Identify which cell holds the provided text, then report its (X, Y) central coordinate. 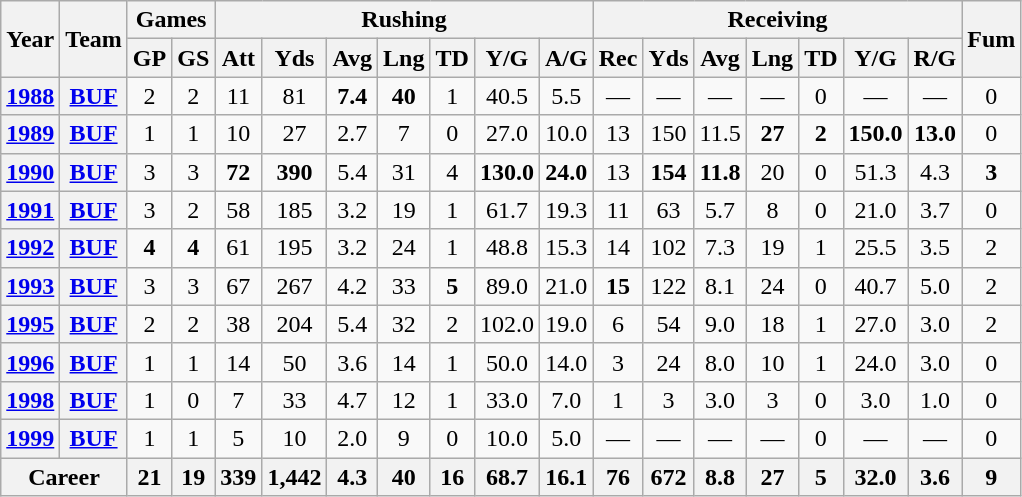
1995 (30, 324)
61.7 (506, 210)
Career (64, 477)
1996 (30, 362)
19.3 (566, 210)
15.3 (566, 248)
21 (149, 477)
150.0 (876, 134)
Year (30, 39)
7.0 (566, 400)
13.0 (935, 134)
68.7 (506, 477)
8.8 (720, 477)
Games (170, 20)
18 (772, 324)
14.0 (566, 362)
7.3 (720, 248)
Att (238, 58)
185 (294, 210)
33.0 (506, 400)
81 (294, 96)
40.5 (506, 96)
31 (404, 172)
GS (194, 58)
4.2 (352, 286)
2.0 (352, 438)
11.5 (720, 134)
1993 (30, 286)
339 (238, 477)
1992 (30, 248)
672 (668, 477)
32.0 (876, 477)
1989 (30, 134)
Receiving (778, 20)
Rec (618, 58)
20 (772, 172)
R/G (935, 58)
15 (618, 286)
50.0 (506, 362)
8 (772, 210)
40.7 (876, 286)
54 (668, 324)
1990 (30, 172)
3.7 (935, 210)
25.5 (876, 248)
267 (294, 286)
6 (618, 324)
195 (294, 248)
A/G (566, 58)
1999 (30, 438)
Team (94, 39)
50 (294, 362)
16 (452, 477)
Rushing (404, 20)
1991 (30, 210)
63 (668, 210)
32 (404, 324)
1,442 (294, 477)
89.0 (506, 286)
1988 (30, 96)
58 (238, 210)
130.0 (506, 172)
3.5 (935, 248)
5.5 (566, 96)
5.7 (720, 210)
7.4 (352, 96)
38 (238, 324)
204 (294, 324)
2.7 (352, 134)
102.0 (506, 324)
102 (668, 248)
4.7 (352, 400)
67 (238, 286)
9.0 (720, 324)
16.1 (566, 477)
61 (238, 248)
76 (618, 477)
1.0 (935, 400)
8.1 (720, 286)
12 (404, 400)
Fum (992, 39)
51.3 (876, 172)
11.8 (720, 172)
122 (668, 286)
GP (149, 58)
72 (238, 172)
8.0 (720, 362)
390 (294, 172)
48.8 (506, 248)
154 (668, 172)
150 (668, 134)
19.0 (566, 324)
1998 (30, 400)
